From the cell containing the given text, extract its center point as (X, Y) coordinate. 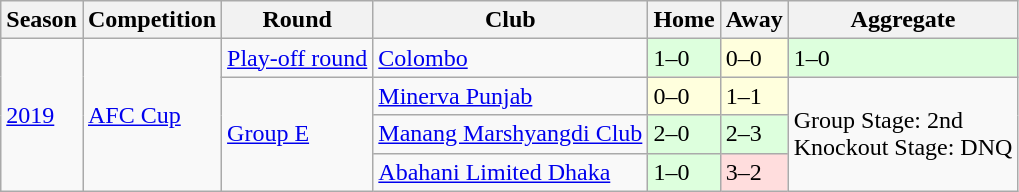
Colombo (510, 58)
Minerva Punjab (510, 96)
Season (42, 20)
AFC Cup (152, 115)
Aggregate (903, 20)
2019 (42, 115)
3–2 (754, 172)
Club (510, 20)
2–0 (684, 134)
Home (684, 20)
Play-off round (298, 58)
Competition (152, 20)
Away (754, 20)
Abahani Limited Dhaka (510, 172)
2–3 (754, 134)
1–1 (754, 96)
Group Stage: 2ndKnockout Stage: DNQ (903, 134)
Group E (298, 134)
Manang Marshyangdi Club (510, 134)
Round (298, 20)
